Locate the cell with the specified text and output its [x, y] center coordinate. 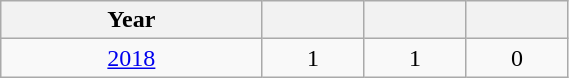
2018 [132, 58]
0 [517, 58]
Year [132, 20]
